Find where the given text appears and provide that cell's center as [x, y] coordinate. 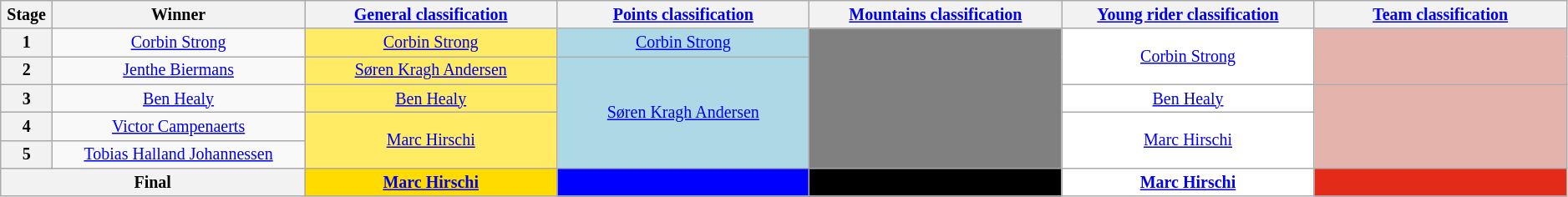
3 [27, 98]
Stage [27, 15]
General classification [431, 15]
Winner [179, 15]
Tobias Halland Johannessen [179, 154]
Points classification [683, 15]
Final [153, 182]
4 [27, 127]
1 [27, 43]
5 [27, 154]
Mountains classification [936, 15]
Young rider classification [1188, 15]
Jenthe Biermans [179, 70]
Victor Campenaerts [179, 127]
2 [27, 70]
Team classification [1440, 15]
